Search for the cell housing the specified text and yield its (X, Y) center coordinate. 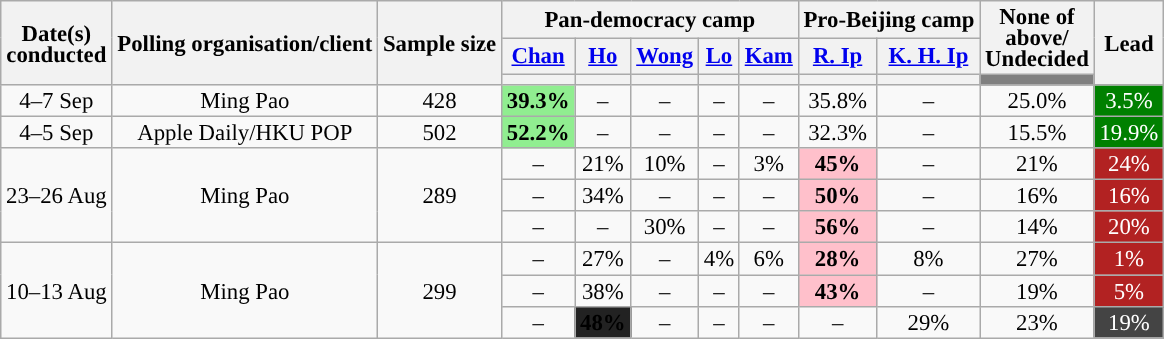
20% (1128, 228)
23% (1037, 322)
35.8% (838, 101)
23–26 Aug (56, 196)
45% (838, 164)
52.2% (538, 133)
4–5 Sep (56, 133)
Lo (718, 56)
Pro-Beijing camp (889, 20)
Pan-democracy camp (650, 20)
1% (1128, 259)
19.9% (1128, 133)
3.5% (1128, 101)
32.3% (838, 133)
Apple Daily/HKU POP (245, 133)
Lead (1128, 43)
29% (928, 322)
15.5% (1037, 133)
Polling organisation/client (245, 43)
Wong (665, 56)
10% (665, 164)
48% (603, 322)
8% (928, 259)
5% (1128, 291)
38% (603, 291)
Sample size (440, 43)
39.3% (538, 101)
428 (440, 101)
3% (768, 164)
None of above/Undecided (1037, 38)
56% (838, 228)
Ho (603, 56)
Kam (768, 56)
502 (440, 133)
50% (838, 196)
24% (1128, 164)
30% (665, 228)
Date(s)conducted (56, 43)
14% (1037, 228)
289 (440, 196)
25.0% (1037, 101)
K. H. Ip (928, 56)
4% (718, 259)
6% (768, 259)
10–13 Aug (56, 290)
Chan (538, 56)
299 (440, 290)
43% (838, 291)
28% (838, 259)
R. Ip (838, 56)
4–7 Sep (56, 101)
34% (603, 196)
